Extract the (x, y) coordinate from the center of the cell holding the provided text.  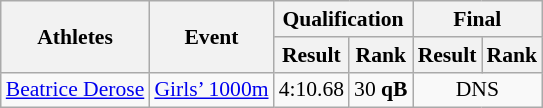
30 qB (381, 90)
Athletes (76, 36)
Beatrice Derose (76, 90)
DNS (478, 90)
Event (211, 36)
Girls’ 1000m (211, 90)
Qualification (344, 19)
4:10.68 (312, 90)
Final (478, 19)
